Return (x, y) of the center of cell containing provided text 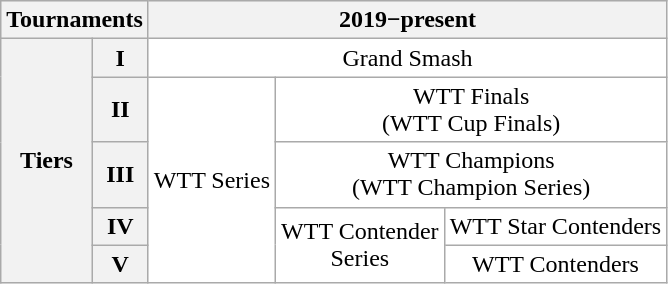
WTT ContenderSeries (360, 245)
Tournaments (75, 20)
WTT Star Contenders (556, 226)
WTT Series (212, 180)
Tiers (47, 161)
I (120, 58)
Grand Smash (407, 58)
WTT Contenders (556, 264)
WTT Champions(WTT Champion Series) (472, 174)
II (120, 110)
2019−present (407, 20)
V (120, 264)
IV (120, 226)
III (120, 174)
WTT Finals(WTT Cup Finals) (472, 110)
